Determine the (X, Y) coordinate at the center of the cell enclosing the given text.  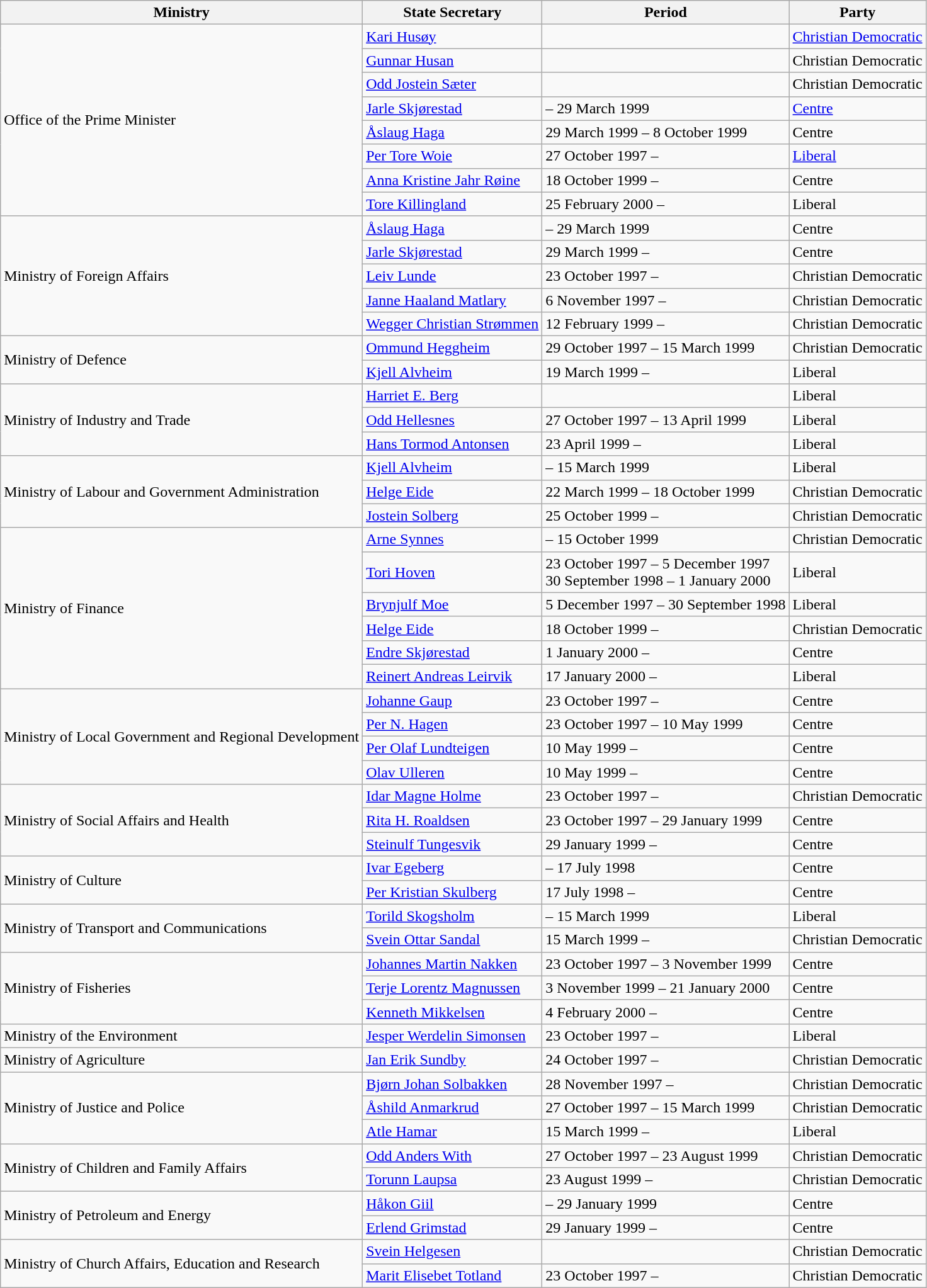
Ministry of Finance (181, 608)
– 29 January 1999 (666, 1204)
Per Kristian Skulberg (452, 892)
Svein Ottar Sandal (452, 940)
Ministry of Agriculture (181, 1059)
Tori Hoven (452, 572)
Period (666, 13)
Ministry of the Environment (181, 1036)
Marit Elisebet Totland (452, 1275)
Svein Helgesen (452, 1251)
Ministry of Petroleum and Energy (181, 1216)
Odd Jostein Sæter (452, 84)
Arne Synnes (452, 539)
Steinulf Tungesvik (452, 844)
19 March 1999 – (666, 372)
Leiv Lunde (452, 276)
17 July 1998 – (666, 892)
29 March 1999 – 8 October 1999 (666, 132)
27 October 1997 – 15 March 1999 (666, 1108)
Jesper Werdelin Simonsen (452, 1036)
State Secretary (452, 13)
Hans Tormod Antonsen (452, 444)
Ministry of Culture (181, 880)
Erlend Grimstad (452, 1228)
Torunn Laupsa (452, 1180)
Ministry of Defence (181, 360)
Party (858, 13)
Per N. Hagen (452, 725)
Ministry of Local Government and Regional Development (181, 737)
Ministry of Church Affairs, Education and Research (181, 1263)
Ommund Heggheim (452, 348)
Ministry of Social Affairs and Health (181, 820)
25 February 2000 – (666, 204)
23 October 1997 – 5 December 199730 September 1998 – 1 January 2000 (666, 572)
Ivar Egeberg (452, 868)
Håkon Giil (452, 1204)
23 August 1999 – (666, 1180)
Ministry of Foreign Affairs (181, 276)
Harriet E. Berg (452, 396)
Ministry of Transport and Communications (181, 928)
Johanne Gaup (452, 701)
– 17 July 1998 (666, 868)
27 October 1997 – (666, 156)
17 January 2000 – (666, 676)
Ministry of Industry and Trade (181, 420)
Rita H. Roaldsen (452, 820)
Odd Hellesnes (452, 420)
22 March 1999 – 18 October 1999 (666, 492)
23 October 1997 – 10 May 1999 (666, 725)
1 January 2000 – (666, 652)
23 October 1997 – 3 November 1999 (666, 964)
Tore Killingland (452, 204)
12 February 1999 – (666, 324)
Torild Skogsholm (452, 916)
Bjørn Johan Solbakken (452, 1083)
Kenneth Mikkelsen (452, 1012)
28 November 1997 – (666, 1083)
Ministry (181, 13)
Wegger Christian Strømmen (452, 324)
Ministry of Labour and Government Administration (181, 492)
23 April 1999 – (666, 444)
29 March 1999 – (666, 252)
Odd Anders With (452, 1156)
3 November 1999 – 21 January 2000 (666, 988)
Kari Husøy (452, 37)
Åshild Anmarkrud (452, 1108)
Janne Haaland Matlary (452, 300)
4 February 2000 – (666, 1012)
Atle Hamar (452, 1132)
Reinert Andreas Leirvik (452, 676)
Brynjulf Moe (452, 604)
27 October 1997 – 23 August 1999 (666, 1156)
Terje Lorentz Magnussen (452, 988)
Per Olaf Lundteigen (452, 749)
29 October 1997 – 15 March 1999 (666, 348)
23 October 1997 – 29 January 1999 (666, 820)
Per Tore Woie (452, 156)
Ministry of Fisheries (181, 988)
Olav Ulleren (452, 772)
Ministry of Justice and Police (181, 1107)
5 December 1997 – 30 September 1998 (666, 604)
Idar Magne Holme (452, 796)
24 October 1997 – (666, 1059)
Ministry of Children and Family Affairs (181, 1168)
Jostein Solberg (452, 516)
Endre Skjørestad (452, 652)
27 October 1997 – 13 April 1999 (666, 420)
– 15 October 1999 (666, 539)
Office of the Prime Minister (181, 120)
Gunnar Husan (452, 60)
Anna Kristine Jahr Røine (452, 180)
6 November 1997 – (666, 300)
Jan Erik Sundby (452, 1059)
25 October 1999 – (666, 516)
Johannes Martin Nakken (452, 964)
